Pinpoint the cell where the given text exists, returning its [X, Y] midpoint coordinate. 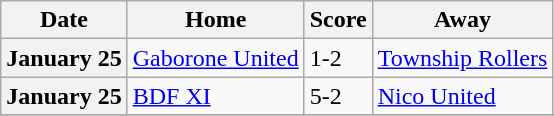
Away [462, 20]
Nico United [462, 96]
Gaborone United [216, 58]
BDF XI [216, 96]
Township Rollers [462, 58]
5-2 [338, 96]
Date [64, 20]
Score [338, 20]
1-2 [338, 58]
Home [216, 20]
